Provide the (X, Y) coordinate of the cell's center where the given text is located.  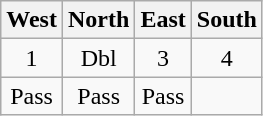
Dbl (98, 58)
1 (32, 58)
East (163, 20)
North (98, 20)
South (226, 20)
3 (163, 58)
West (32, 20)
4 (226, 58)
